Pinpoint the cell where the given text exists, returning its (x, y) midpoint coordinate. 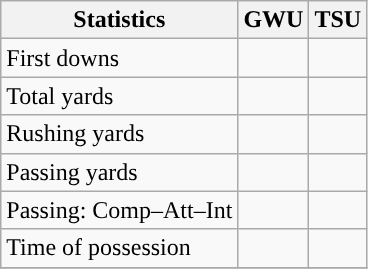
First downs (120, 58)
Passing yards (120, 172)
TSU (338, 20)
Rushing yards (120, 134)
Total yards (120, 96)
Time of possession (120, 248)
Passing: Comp–Att–Int (120, 210)
Statistics (120, 20)
GWU (274, 20)
